Identify which cell holds the provided text, then report its (x, y) central coordinate. 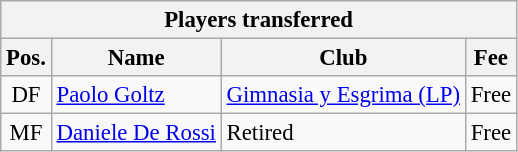
DF (26, 95)
MF (26, 133)
Paolo Goltz (136, 95)
Fee (490, 58)
Club (343, 58)
Gimnasia y Esgrima (LP) (343, 95)
Daniele De Rossi (136, 133)
Players transferred (259, 20)
Name (136, 58)
Retired (343, 133)
Pos. (26, 58)
